Search for the cell housing the specified text and yield its (X, Y) center coordinate. 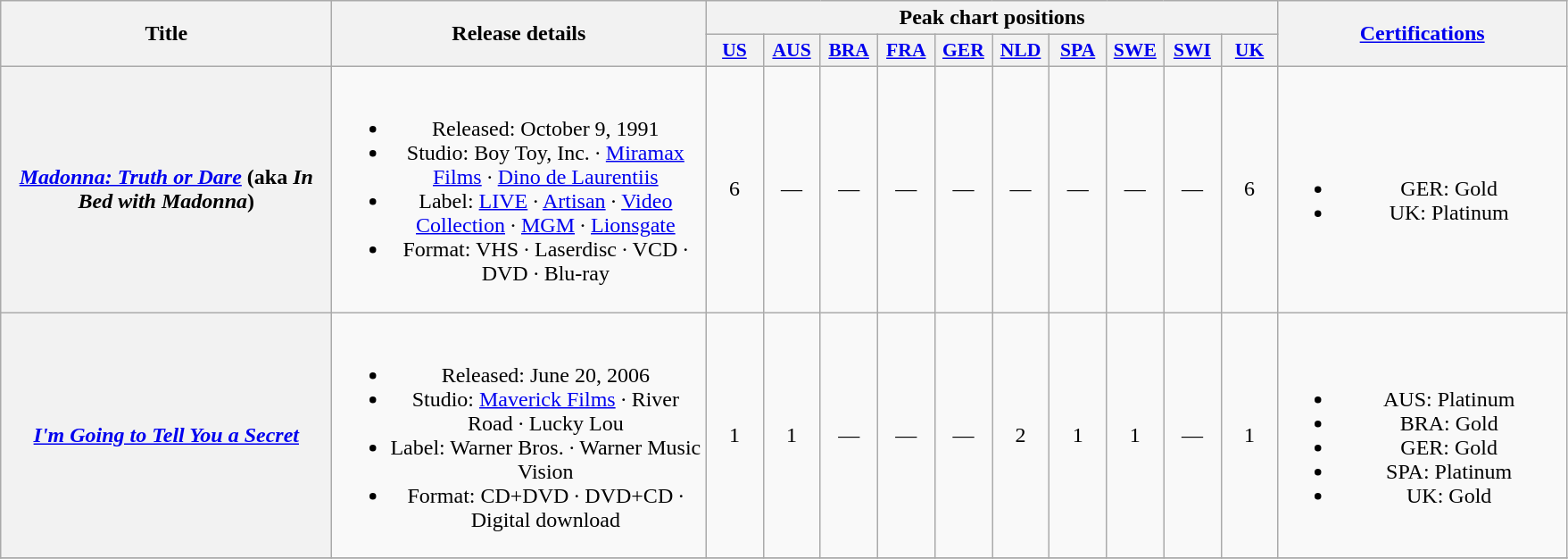
Madonna: Truth or Dare (aka In Bed with Madonna) (166, 189)
BRA (849, 51)
GER: GoldUK: Platinum (1423, 189)
Certifications (1423, 34)
Title (166, 34)
SPA (1078, 51)
UK (1249, 51)
NLD (1021, 51)
I'm Going to Tell You a Secret (166, 436)
FRA (906, 51)
SWI (1192, 51)
Peak chart positions (992, 18)
AUS (792, 51)
US (734, 51)
2 (1021, 436)
SWE (1135, 51)
AUS: PlatinumBRA: GoldGER: GoldSPA: PlatinumUK: Gold (1423, 436)
GER (963, 51)
Release details (519, 34)
